Output the (X, Y) coordinate of the center of the cell containing the given text.  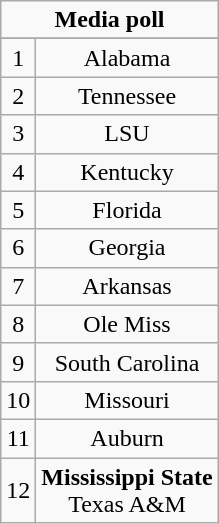
Missouri (127, 400)
Auburn (127, 438)
Media poll (110, 20)
5 (18, 210)
Kentucky (127, 172)
Florida (127, 210)
LSU (127, 134)
Tennessee (127, 96)
12 (18, 490)
4 (18, 172)
Alabama (127, 58)
9 (18, 362)
1 (18, 58)
Arkansas (127, 286)
3 (18, 134)
8 (18, 324)
7 (18, 286)
Georgia (127, 248)
2 (18, 96)
6 (18, 248)
South Carolina (127, 362)
11 (18, 438)
Ole Miss (127, 324)
Mississippi StateTexas A&M (127, 490)
10 (18, 400)
